Scan for the cell matching the given text and deliver its [x, y] coordinate at center. 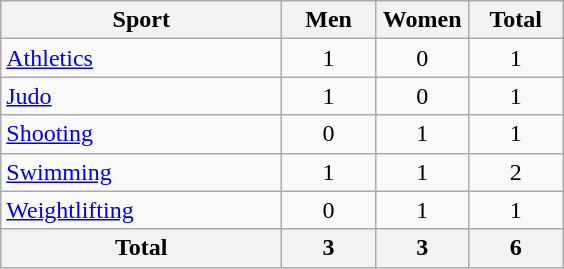
Men [329, 20]
Shooting [142, 134]
Women [422, 20]
Sport [142, 20]
Judo [142, 96]
Weightlifting [142, 210]
2 [516, 172]
6 [516, 248]
Athletics [142, 58]
Swimming [142, 172]
